Provide the [X, Y] coordinate of the cell's center where the given text is located.  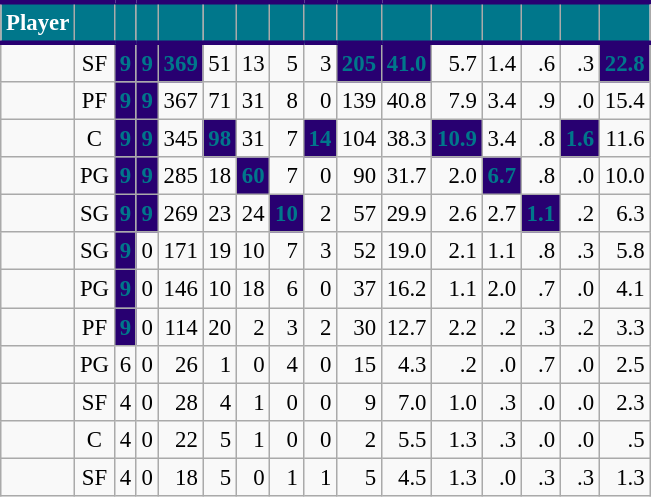
31.7 [406, 176]
57 [360, 214]
13 [252, 62]
30 [360, 327]
41.0 [406, 62]
114 [180, 327]
15 [360, 364]
6.3 [624, 214]
26 [180, 364]
4.5 [406, 477]
24 [252, 214]
40.8 [406, 101]
19.0 [406, 251]
23 [220, 214]
8 [286, 101]
20 [220, 327]
4.3 [406, 364]
2.7 [502, 214]
2.3 [624, 402]
.5 [624, 439]
28 [180, 402]
7.0 [406, 402]
19 [220, 251]
205 [360, 62]
5.8 [624, 251]
146 [180, 289]
1.0 [457, 402]
52 [360, 251]
71 [220, 101]
3.3 [624, 327]
.9 [540, 101]
14 [320, 139]
Player [38, 22]
37 [360, 289]
22 [180, 439]
15.4 [624, 101]
22.8 [624, 62]
139 [360, 101]
2.6 [457, 214]
2.1 [457, 251]
367 [180, 101]
5.5 [406, 439]
.6 [540, 62]
10.0 [624, 176]
171 [180, 251]
5.7 [457, 62]
1.4 [502, 62]
16.2 [406, 289]
4.1 [624, 289]
1.6 [580, 139]
10.9 [457, 139]
2.2 [457, 327]
369 [180, 62]
11.6 [624, 139]
29.9 [406, 214]
269 [180, 214]
60 [252, 176]
12.7 [406, 327]
90 [360, 176]
104 [360, 139]
7.9 [457, 101]
6.7 [502, 176]
345 [180, 139]
38.3 [406, 139]
51 [220, 62]
285 [180, 176]
98 [220, 139]
2.5 [624, 364]
